Locate the cell with the specified text and output its [X, Y] center coordinate. 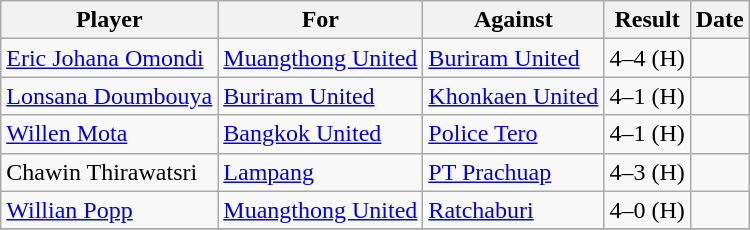
4–0 (H) [647, 210]
Ratchaburi [514, 210]
Bangkok United [320, 134]
Eric Johana Omondi [110, 58]
Willian Popp [110, 210]
PT Prachuap [514, 172]
For [320, 20]
4–3 (H) [647, 172]
Chawin Thirawatsri [110, 172]
Police Tero [514, 134]
4–4 (H) [647, 58]
Result [647, 20]
Player [110, 20]
Lampang [320, 172]
Khonkaen United [514, 96]
Willen Mota [110, 134]
Date [720, 20]
Against [514, 20]
Lonsana Doumbouya [110, 96]
